Locate the cell with the specified text and output its (X, Y) center coordinate. 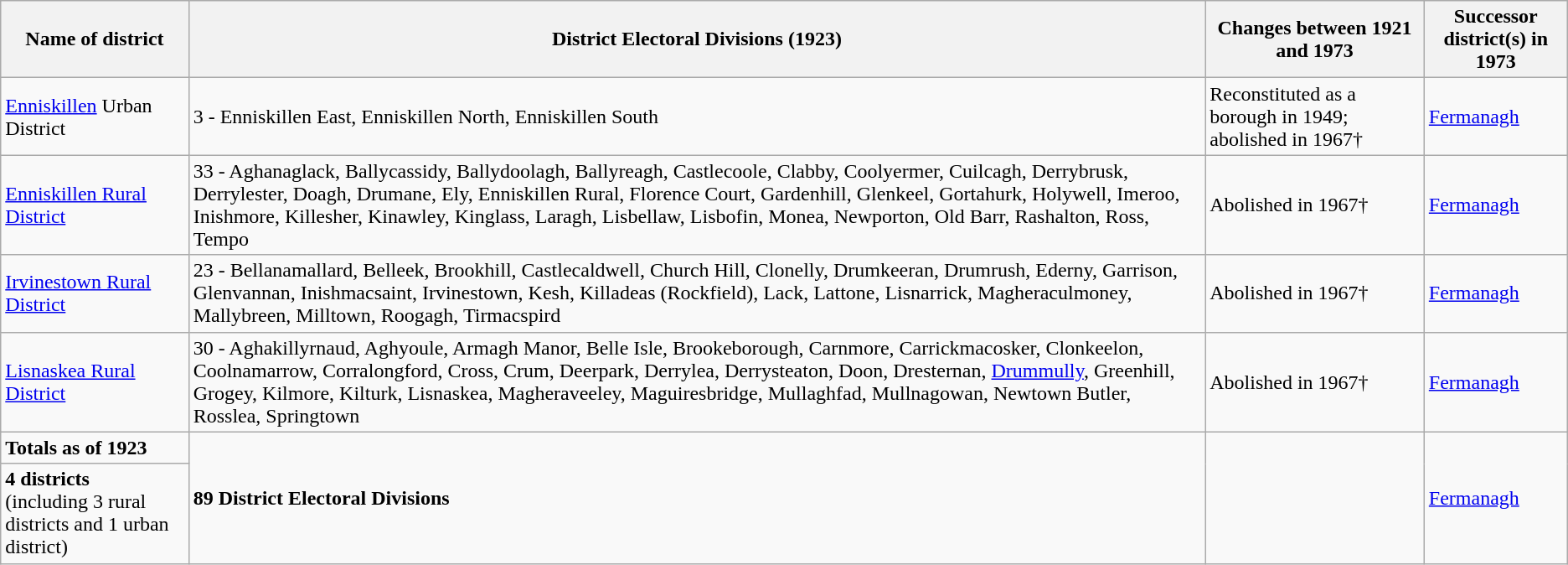
Name of district (95, 39)
Changes between 1921 and 1973 (1315, 39)
3 - Enniskillen East, Enniskillen North, Enniskillen South (697, 117)
4 districts(including 3 rural districts and 1 urban district) (95, 513)
Reconstituted as a borough in 1949; abolished in 1967† (1315, 117)
District Electoral Divisions (1923) (697, 39)
Successor district(s) in 1973 (1496, 39)
Enniskillen Urban District (95, 117)
89 District Electoral Divisions (697, 498)
Irvinestown Rural District (95, 293)
Enniskillen Rural District (95, 205)
Lisnaskea Rural District (95, 382)
Totals as of 1923 (95, 448)
